Locate the cell with the specified text and output its (x, y) center coordinate. 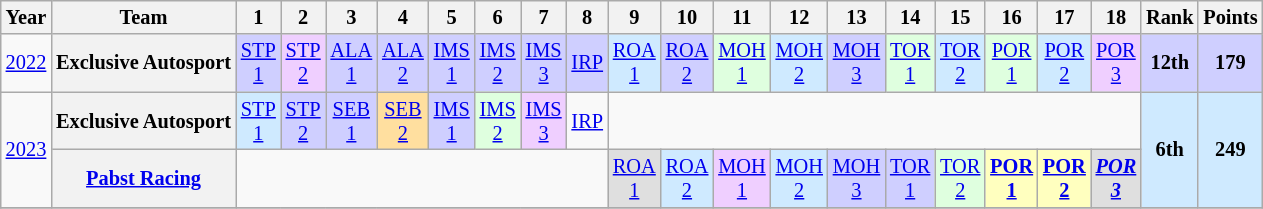
Pabst Racing (144, 178)
2 (304, 17)
6 (498, 17)
14 (910, 17)
13 (856, 17)
SEB2 (403, 121)
249 (1230, 150)
179 (1230, 63)
5 (452, 17)
Team (144, 17)
12 (800, 17)
6th (1170, 150)
8 (588, 17)
ALA2 (403, 63)
4 (403, 17)
SEB1 (352, 121)
16 (1012, 17)
2022 (26, 63)
17 (1064, 17)
7 (544, 17)
11 (742, 17)
15 (960, 17)
Points (1230, 17)
18 (1116, 17)
ALA1 (352, 63)
Rank (1170, 17)
2023 (26, 150)
3 (352, 17)
1 (258, 17)
10 (688, 17)
9 (634, 17)
12th (1170, 63)
Year (26, 17)
